Scan for the cell matching the given text and deliver its [x, y] coordinate at center. 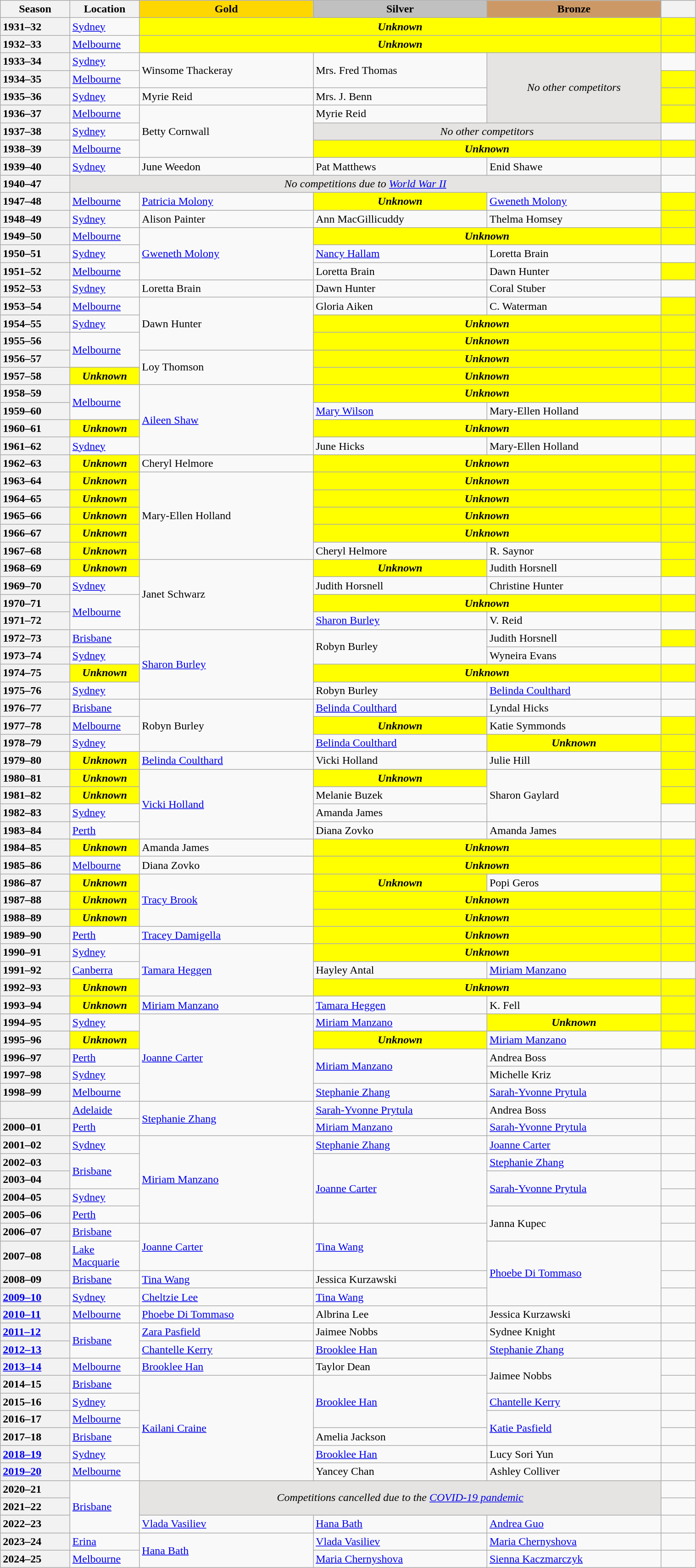
2010–11 [35, 1314]
1973–74 [35, 655]
2003–04 [35, 1180]
1961–62 [35, 446]
1997–98 [35, 1075]
Albrina Lee [400, 1314]
2005–06 [35, 1215]
Janet Schwarz [227, 594]
2000–01 [35, 1127]
1939–40 [35, 166]
Cheltzie Lee [227, 1297]
Andrea Guo [574, 1524]
Season [35, 9]
1971–72 [35, 621]
1938–39 [35, 149]
1982–83 [35, 813]
Popi Geros [574, 883]
1975–76 [35, 690]
2018–19 [35, 1454]
1958–59 [35, 393]
Lyndal Hicks [574, 708]
Lucy Sori Yun [574, 1454]
V. Reid [574, 621]
1991–92 [35, 970]
Canberra [105, 970]
1992–93 [35, 987]
1980–81 [35, 778]
Melanie Buzek [400, 795]
June Hicks [400, 446]
1995–96 [35, 1040]
Sydnee Knight [574, 1332]
1936–37 [35, 114]
Tracy Brook [227, 900]
1937–38 [35, 131]
1996–97 [35, 1057]
1993–94 [35, 1005]
2012–13 [35, 1349]
Erina [105, 1541]
Loy Thomson [227, 367]
Michelle Kriz [574, 1075]
1964–65 [35, 498]
1949–50 [35, 236]
2016–17 [35, 1419]
Kailani Craine [227, 1428]
2023–24 [35, 1541]
Yancey Chan [400, 1472]
Aileen Shaw [227, 420]
Julie Hill [574, 760]
2006–07 [35, 1232]
1985–86 [35, 865]
1933–34 [35, 62]
Pat Matthews [400, 166]
2013–14 [35, 1367]
Sienna Kaczmarczyk [574, 1559]
1951–52 [35, 271]
2001–02 [35, 1145]
Nancy Hallam [400, 254]
2014–15 [35, 1384]
1976–77 [35, 708]
June Weedon [227, 166]
1984–85 [35, 848]
Enid Shawe [574, 166]
2008–09 [35, 1279]
1962–63 [35, 463]
1948–49 [35, 219]
1940–47 [35, 184]
Christine Hunter [574, 586]
Wyneira Evans [574, 655]
1935–36 [35, 96]
Taylor Dean [400, 1367]
1990–91 [35, 952]
Silver [400, 9]
1960–61 [35, 428]
1947–48 [35, 201]
Zara Pasfield [227, 1332]
Ann MacGillicuddy [400, 219]
2019–20 [35, 1472]
1931–32 [35, 27]
1963–64 [35, 481]
Katie Symmonds [574, 725]
Mrs. Fred Thomas [400, 70]
1983–84 [35, 830]
1987–88 [35, 900]
Tracey Damigella [227, 935]
1974–75 [35, 673]
1967–68 [35, 551]
Coral Stuber [574, 289]
Ashley Colliver [574, 1472]
1989–90 [35, 935]
Janna Kupec [574, 1223]
Adelaide [105, 1110]
Hayley Antal [400, 970]
Location [105, 9]
2024–25 [35, 1559]
1972–73 [35, 638]
1932–33 [35, 44]
Mary Wilson [400, 411]
No competitions due to World War II [365, 184]
1988–89 [35, 918]
Alison Painter [227, 219]
1998–99 [35, 1092]
1986–87 [35, 883]
2020–21 [35, 1489]
2022–23 [35, 1524]
1954–55 [35, 324]
Mrs. J. Benn [400, 96]
2011–12 [35, 1332]
2017–18 [35, 1437]
2009–10 [35, 1297]
1956–57 [35, 358]
1970–71 [35, 603]
1934–35 [35, 79]
Thelma Homsey [574, 219]
1950–51 [35, 254]
2002–03 [35, 1162]
Gloria Aiken [400, 306]
2007–08 [35, 1256]
1969–70 [35, 586]
Lake Macquarie [105, 1256]
Katie Pasfield [574, 1428]
Amelia Jackson [400, 1437]
Bronze [574, 9]
1968–69 [35, 568]
Competitions cancelled due to the COVID-19 pandemic [400, 1498]
1959–60 [35, 411]
Sharon Gaylard [574, 795]
K. Fell [574, 1005]
Winsome Thackeray [227, 70]
Betty Cornwall [227, 131]
2021–22 [35, 1506]
2004–05 [35, 1197]
1979–80 [35, 760]
1953–54 [35, 306]
Gold [227, 9]
Patricia Molony [227, 201]
1965–66 [35, 516]
1957–58 [35, 376]
1977–78 [35, 725]
1955–56 [35, 341]
1994–95 [35, 1022]
1978–79 [35, 743]
1966–67 [35, 533]
R. Saynor [574, 551]
1981–82 [35, 795]
2015–16 [35, 1402]
1952–53 [35, 289]
C. Waterman [574, 306]
